From the cell containing the given text, extract its center point as (x, y) coordinate. 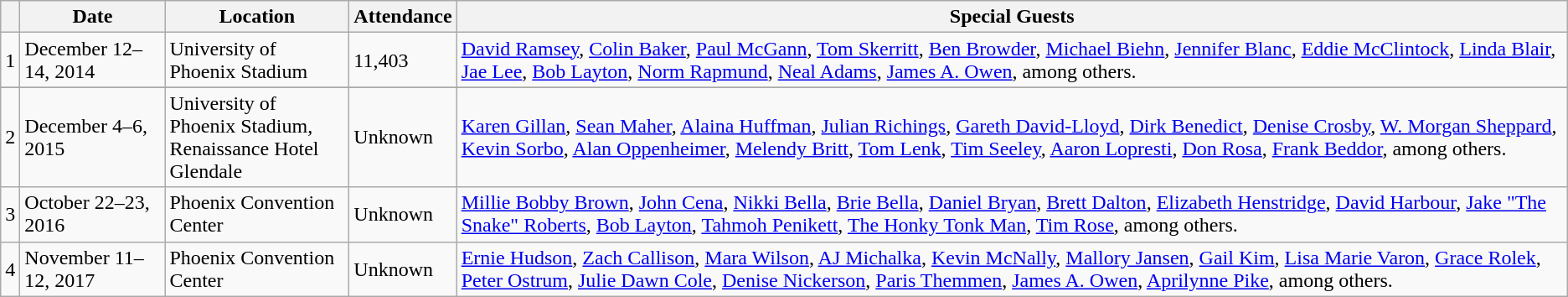
1 (10, 60)
October 22–23, 2016 (92, 215)
4 (10, 268)
November 11–12, 2017 (92, 268)
3 (10, 215)
Date (92, 17)
University of Phoenix Stadium,Renaissance Hotel Glendale (257, 138)
December 12–14, 2014 (92, 60)
Location (257, 17)
Special Guests (1012, 17)
December 4–6, 2015 (92, 138)
2 (10, 138)
Attendance (403, 17)
University of Phoenix Stadium (257, 60)
11,403 (403, 60)
